Capture the cell that displays the provided text and extract its [X, Y] central coordinate. 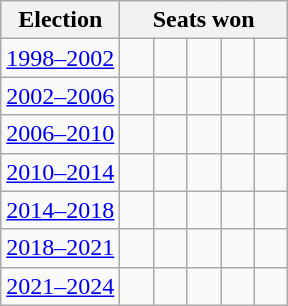
Election [60, 20]
2021–2024 [60, 286]
2006–2010 [60, 134]
2014–2018 [60, 210]
1998–2002 [60, 58]
2018–2021 [60, 248]
2010–2014 [60, 172]
Seats won [204, 20]
2002–2006 [60, 96]
